Determine the (X, Y) coordinate at the center of the cell enclosing the given text.  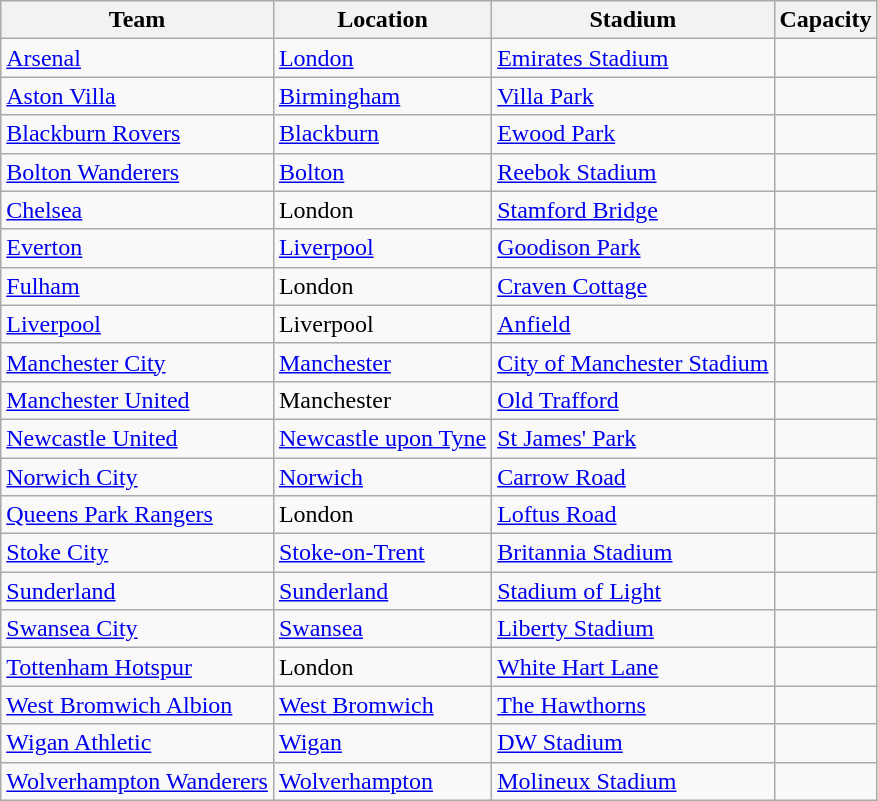
Wolverhampton Wanderers (138, 781)
Norwich (382, 477)
Goodison Park (633, 248)
Chelsea (138, 210)
Fulham (138, 286)
Swansea City (138, 629)
West Bromwich (382, 705)
Molineux Stadium (633, 781)
Stoke City (138, 553)
Location (382, 20)
Britannia Stadium (633, 553)
Liberty Stadium (633, 629)
Villa Park (633, 96)
Queens Park Rangers (138, 515)
Craven Cottage (633, 286)
DW Stadium (633, 743)
Manchester United (138, 400)
Everton (138, 248)
White Hart Lane (633, 667)
Aston Villa (138, 96)
Stadium of Light (633, 591)
Swansea (382, 629)
St James' Park (633, 438)
Ewood Park (633, 134)
Team (138, 20)
Manchester City (138, 362)
Reebok Stadium (633, 172)
Emirates Stadium (633, 58)
Arsenal (138, 58)
Norwich City (138, 477)
Tottenham Hotspur (138, 667)
Bolton (382, 172)
Capacity (826, 20)
Old Trafford (633, 400)
Wigan (382, 743)
Stamford Bridge (633, 210)
Birmingham (382, 96)
Anfield (633, 324)
The Hawthorns (633, 705)
Stoke-on-Trent (382, 553)
Stadium (633, 20)
Blackburn (382, 134)
Newcastle United (138, 438)
City of Manchester Stadium (633, 362)
Newcastle upon Tyne (382, 438)
West Bromwich Albion (138, 705)
Loftus Road (633, 515)
Wigan Athletic (138, 743)
Wolverhampton (382, 781)
Blackburn Rovers (138, 134)
Bolton Wanderers (138, 172)
Carrow Road (633, 477)
